For the text-containing cell, return its midpoint in (X, Y) coordinate format. 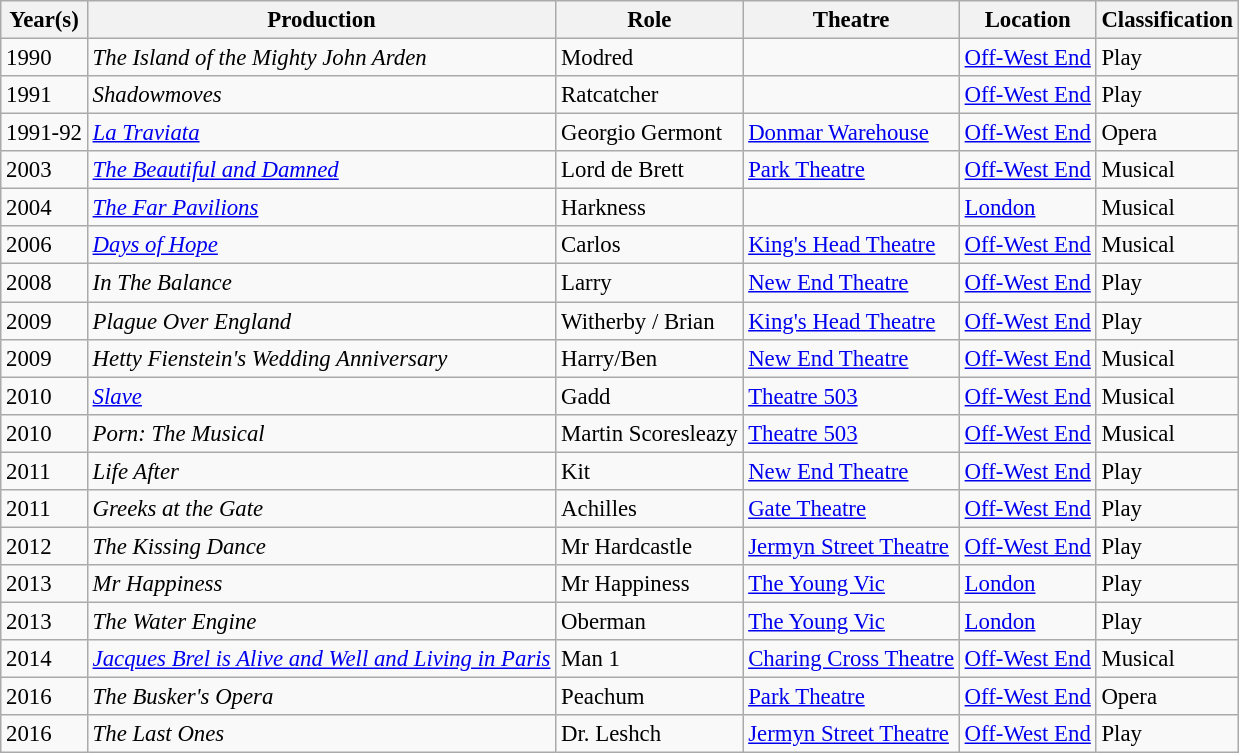
Lord de Brett (650, 170)
The Far Pavilions (321, 208)
Larry (650, 283)
Gate Theatre (851, 509)
Gadd (650, 396)
2004 (44, 208)
Plague Over England (321, 321)
Dr. Leshch (650, 734)
Kit (650, 471)
Harkness (650, 208)
Witherby / Brian (650, 321)
The Kissing Dance (321, 546)
Jacques Brel is Alive and Well and Living in Paris (321, 659)
Classification (1167, 20)
2006 (44, 245)
Oberman (650, 621)
Man 1 (650, 659)
Life After (321, 471)
Days of Hope (321, 245)
2012 (44, 546)
Achilles (650, 509)
La Traviata (321, 133)
1991 (44, 95)
The Island of the Mighty John Arden (321, 58)
2008 (44, 283)
Carlos (650, 245)
Peachum (650, 697)
Theatre (851, 20)
Greeks at the Gate (321, 509)
Modred (650, 58)
1990 (44, 58)
The Last Ones (321, 734)
Slave (321, 396)
Year(s) (44, 20)
Martin Scoresleazy (650, 433)
The Water Engine (321, 621)
1991-92 (44, 133)
Harry/Ben (650, 358)
2003 (44, 170)
Ratcatcher (650, 95)
Georgio Germont (650, 133)
The Beautiful and Damned (321, 170)
Charing Cross Theatre (851, 659)
Location (1028, 20)
Hetty Fienstein's Wedding Anniversary (321, 358)
In The Balance (321, 283)
Porn: The Musical (321, 433)
Shadowmoves (321, 95)
Donmar Warehouse (851, 133)
2014 (44, 659)
Role (650, 20)
Mr Hardcastle (650, 546)
Production (321, 20)
The Busker's Opera (321, 697)
